For the text-containing cell, return its midpoint in [x, y] coordinate format. 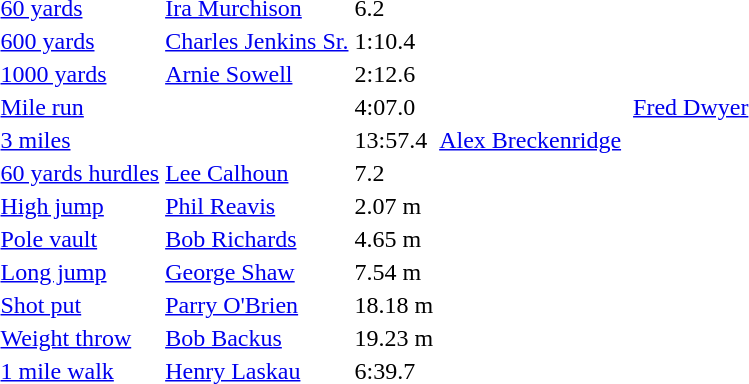
19.23 m [394, 338]
1:10.4 [394, 41]
13:57.4 [394, 140]
4:07.0 [394, 107]
Lee Calhoun [257, 173]
7.54 m [394, 272]
Parry O'Brien [257, 305]
2:12.6 [394, 74]
Bob Richards [257, 239]
4.65 m [394, 239]
18.18 m [394, 305]
Alex Breckenridge [530, 140]
7.2 [394, 173]
George Shaw [257, 272]
Phil Reavis [257, 206]
Arnie Sowell [257, 74]
2.07 m [394, 206]
Bob Backus [257, 338]
Charles Jenkins Sr. [257, 41]
